Return (X, Y) of the center of cell containing provided text 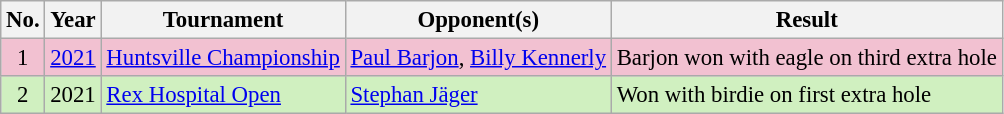
Won with birdie on first extra hole (806, 95)
Paul Barjon, Billy Kennerly (478, 58)
Rex Hospital Open (223, 95)
Year (73, 20)
Huntsville Championship (223, 58)
Stephan Jäger (478, 95)
Result (806, 20)
2 (23, 95)
1 (23, 58)
No. (23, 20)
Tournament (223, 20)
Barjon won with eagle on third extra hole (806, 58)
Opponent(s) (478, 20)
